Provide the (x, y) coordinate of the cell's center where the given text is located.  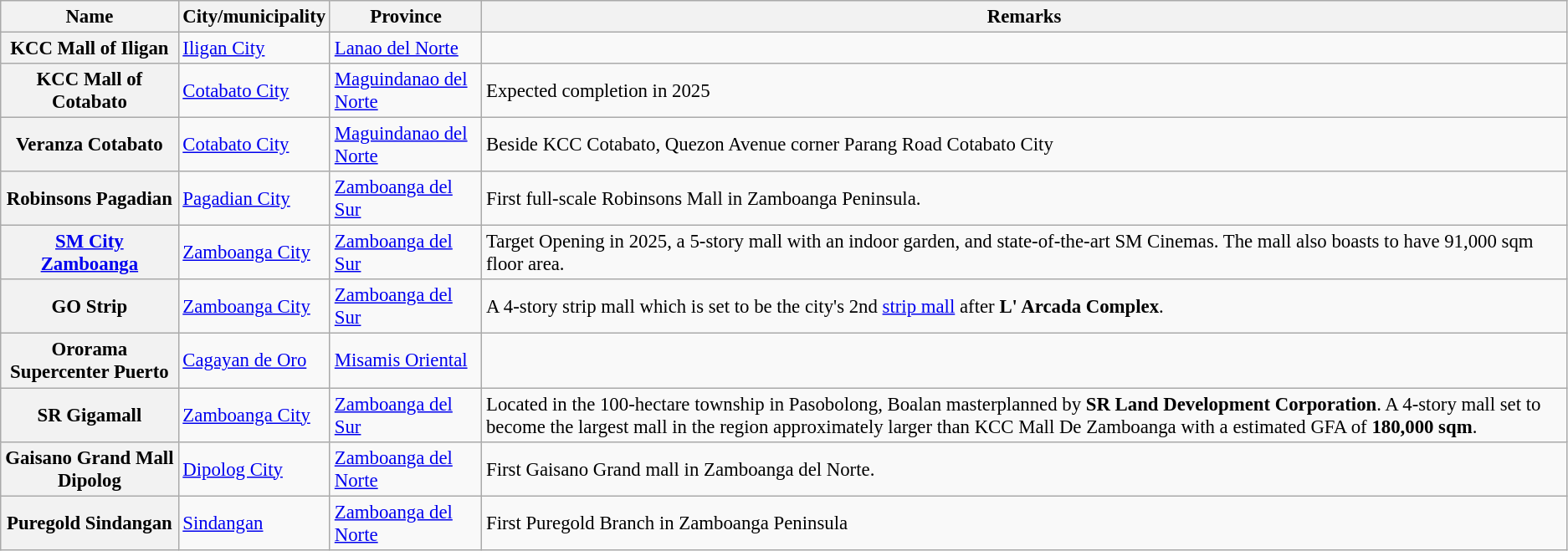
GO Strip (90, 306)
Gaisano Grand Mall Dipolog (90, 468)
Cagayan de Oro (254, 361)
First full-scale Robinsons Mall in Zamboanga Peninsula. (1024, 199)
Sindangan (254, 523)
Ororama Supercenter Puerto (90, 361)
Robinsons Pagadian (90, 199)
Iligan City (254, 48)
Beside KCC Cotabato, Quezon Avenue corner Parang Road Cotabato City (1024, 145)
City/municipality (254, 17)
Province (405, 17)
Lanao del Norte (405, 48)
First Puregold Branch in Zamboanga Peninsula (1024, 523)
Misamis Oriental (405, 361)
KCC Mall of Cotabato (90, 90)
Pagadian City (254, 199)
Veranza Cotabato (90, 145)
Dipolog City (254, 468)
Name (90, 17)
SR Gigamall (90, 415)
KCC Mall of Iligan (90, 48)
SM City Zamboanga (90, 253)
First Gaisano Grand mall in Zamboanga del Norte. (1024, 468)
Puregold Sindangan (90, 523)
Target Opening in 2025, a 5-story mall with an indoor garden, and state-of-the-art SM Cinemas. The mall also boasts to have 91,000 sqm floor area. (1024, 253)
Remarks (1024, 17)
Expected completion in 2025 (1024, 90)
A 4-story strip mall which is set to be the city's 2nd strip mall after L' Arcada Complex. (1024, 306)
